From the cell containing the given text, extract its center point as [X, Y] coordinate. 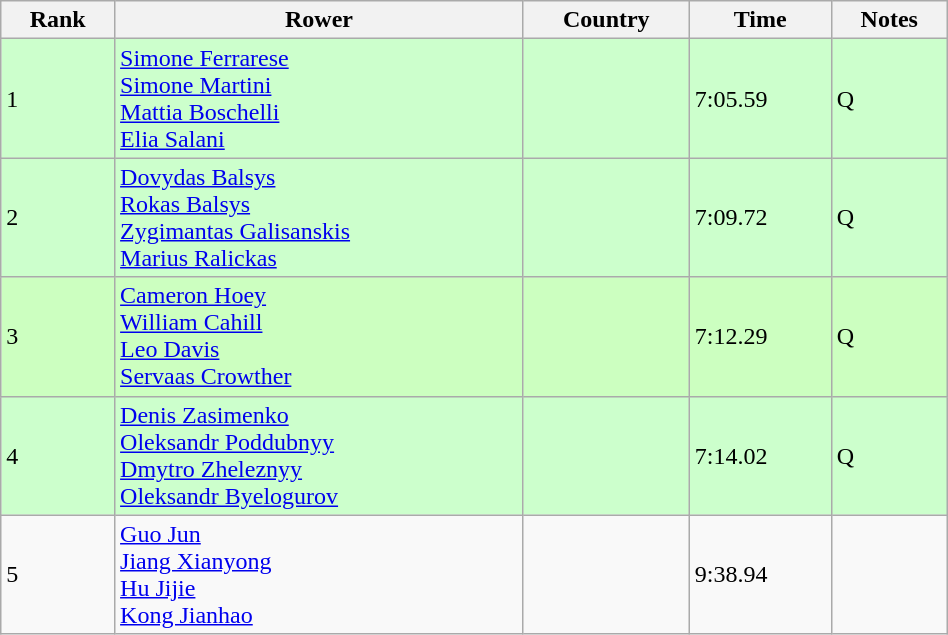
1 [58, 98]
5 [58, 574]
7:14.02 [760, 456]
3 [58, 336]
7:12.29 [760, 336]
Cameron HoeyWilliam CahillLeo DavisServaas Crowther [320, 336]
7:09.72 [760, 218]
2 [58, 218]
Denis ZasimenkoOleksandr PoddubnyyDmytro ZheleznyyOleksandr Byelogurov [320, 456]
Guo JunJiang XianyongHu JijieKong Jianhao [320, 574]
9:38.94 [760, 574]
4 [58, 456]
Simone FerrareseSimone MartiniMattia BoschelliElia Salani [320, 98]
Rank [58, 20]
Country [606, 20]
Notes [889, 20]
Rower [320, 20]
Time [760, 20]
7:05.59 [760, 98]
Dovydas BalsysRokas BalsysZygimantas GalisanskisMarius Ralickas [320, 218]
